For the text-containing cell, return its midpoint in (x, y) coordinate format. 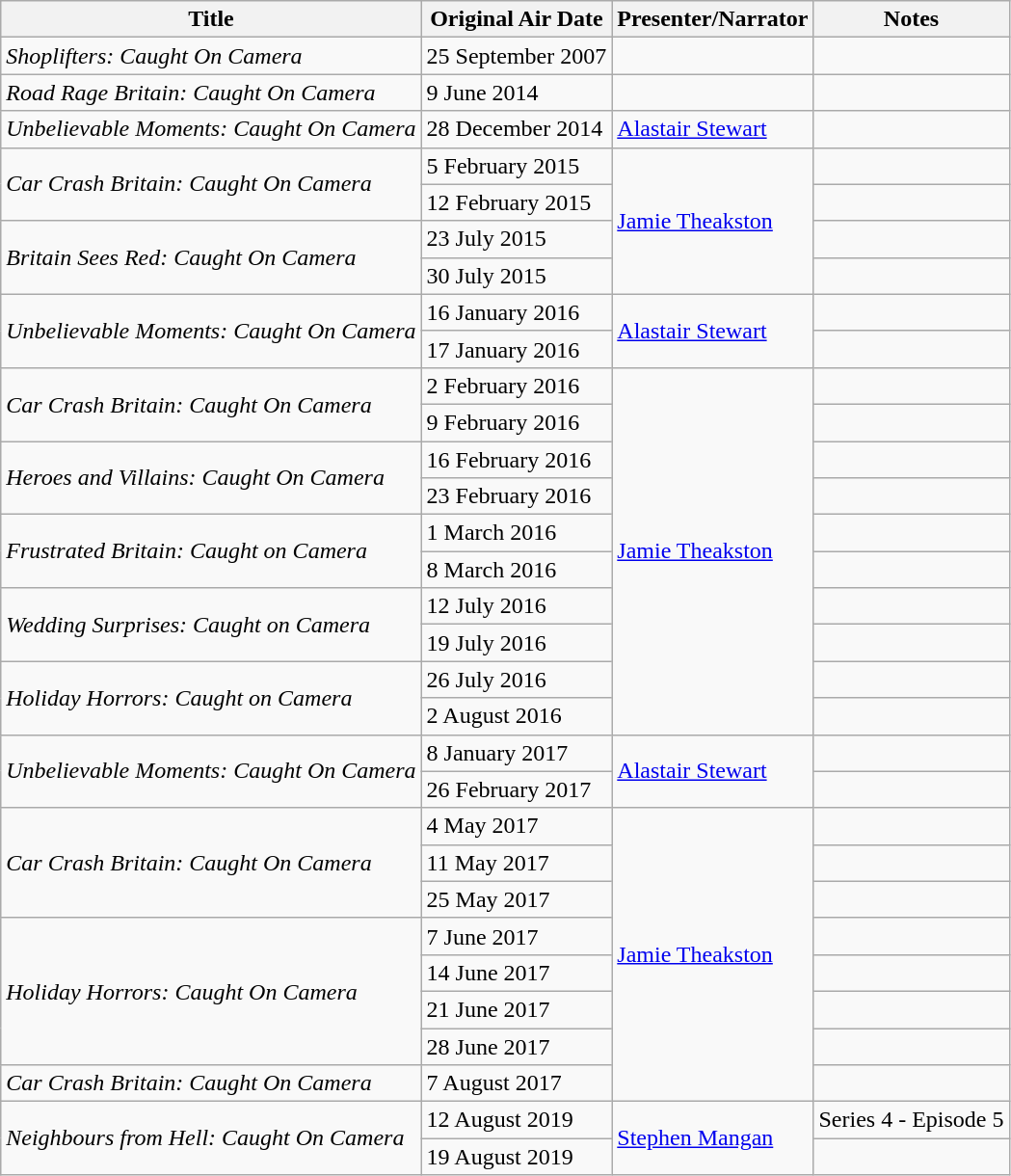
28 December 2014 (517, 129)
Neighbours from Hell: Caught On Camera (211, 1138)
14 June 2017 (517, 973)
Presenter/Narrator (713, 19)
Original Air Date (517, 19)
25 May 2017 (517, 899)
9 June 2014 (517, 93)
2 February 2016 (517, 386)
11 May 2017 (517, 863)
21 June 2017 (517, 1009)
Road Rage Britain: Caught On Camera (211, 93)
16 February 2016 (517, 460)
2 August 2016 (517, 716)
26 July 2016 (517, 680)
16 January 2016 (517, 312)
9 February 2016 (517, 422)
5 February 2015 (517, 166)
Holiday Horrors: Caught on Camera (211, 698)
30 July 2015 (517, 276)
17 January 2016 (517, 349)
7 June 2017 (517, 936)
7 August 2017 (517, 1083)
12 July 2016 (517, 606)
Heroes and Villains: Caught On Camera (211, 478)
19 July 2016 (517, 643)
1 March 2016 (517, 533)
26 February 2017 (517, 789)
8 March 2016 (517, 570)
Title (211, 19)
12 August 2019 (517, 1120)
19 August 2019 (517, 1157)
Notes (912, 19)
23 February 2016 (517, 496)
28 June 2017 (517, 1046)
4 May 2017 (517, 826)
Frustrated Britain: Caught on Camera (211, 551)
23 July 2015 (517, 239)
25 September 2007 (517, 56)
Holiday Horrors: Caught On Camera (211, 991)
8 January 2017 (517, 753)
Britain Sees Red: Caught On Camera (211, 257)
12 February 2015 (517, 202)
Stephen Mangan (713, 1138)
Shoplifters: Caught On Camera (211, 56)
Series 4 - Episode 5 (912, 1120)
Wedding Surprises: Caught on Camera (211, 625)
